Pinpoint the cell where the given text exists, returning its (X, Y) midpoint coordinate. 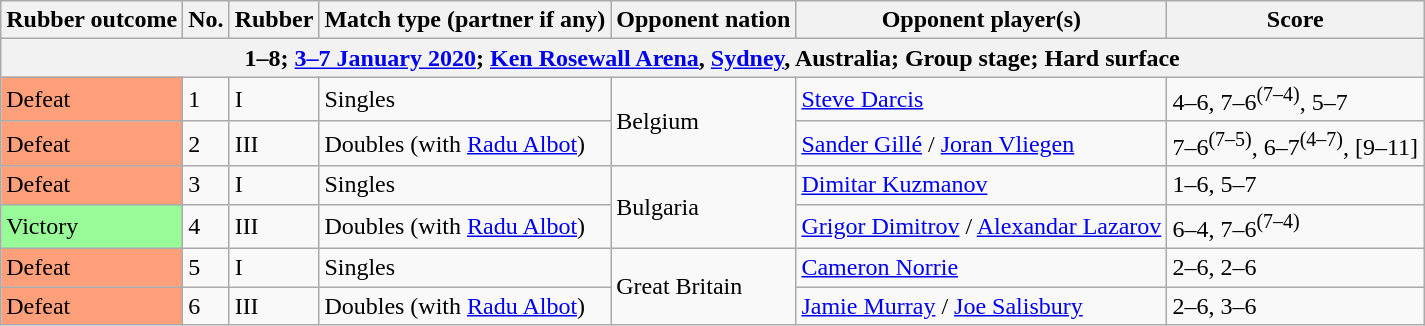
Belgium (704, 122)
Victory (92, 226)
4 (206, 226)
5 (206, 268)
3 (206, 185)
6 (206, 306)
2 (206, 144)
Opponent player(s) (982, 20)
Rubber (274, 20)
Jamie Murray / Joe Salisbury (982, 306)
Great Britain (704, 287)
Dimitar Kuzmanov (982, 185)
Steve Darcis (982, 100)
Sander Gillé / Joran Vliegen (982, 144)
Score (1296, 20)
4–6, 7–6(7–4), 5–7 (1296, 100)
7–6(7–5), 6–7(4–7), [9–11] (1296, 144)
1–6, 5–7 (1296, 185)
No. (206, 20)
1 (206, 100)
1–8; 3–7 January 2020; Ken Rosewall Arena, Sydney, Australia; Group stage; Hard surface (712, 58)
Rubber outcome (92, 20)
Bulgaria (704, 208)
2–6, 3–6 (1296, 306)
Opponent nation (704, 20)
Grigor Dimitrov / Alexandar Lazarov (982, 226)
6–4, 7–6(7–4) (1296, 226)
Match type (partner if any) (465, 20)
Cameron Norrie (982, 268)
2–6, 2–6 (1296, 268)
